Locate the cell with the specified text and output its (x, y) center coordinate. 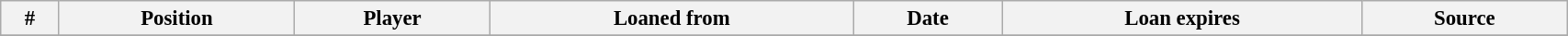
Position (176, 18)
Loan expires (1182, 18)
Date (928, 18)
# (29, 18)
Source (1464, 18)
Player (393, 18)
Loaned from (671, 18)
